Scan for the cell matching the given text and deliver its (x, y) coordinate at center. 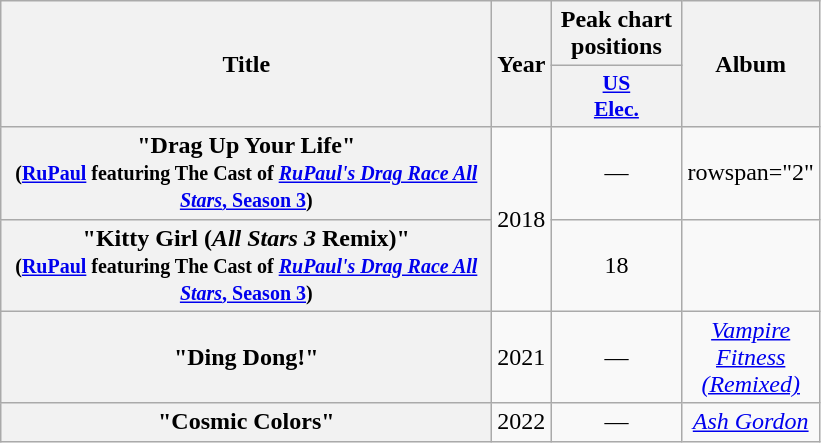
18 (616, 265)
2022 (522, 422)
rowspan="2" (751, 173)
Peak chart positions (616, 34)
"Drag Up Your Life"(RuPaul featuring The Cast of RuPaul's Drag Race All Stars, Season 3) (246, 173)
Vampire Fitness (Remixed) (751, 357)
Album (751, 64)
"Kitty Girl (All Stars 3 Remix)"(RuPaul featuring The Cast of RuPaul's Drag Race All Stars, Season 3) (246, 265)
Title (246, 64)
"Ding Dong!" (246, 357)
Year (522, 64)
2021 (522, 357)
Ash Gordon (751, 422)
USElec. (616, 96)
"Cosmic Colors" (246, 422)
2018 (522, 219)
